Search for the cell housing the specified text and yield its (X, Y) center coordinate. 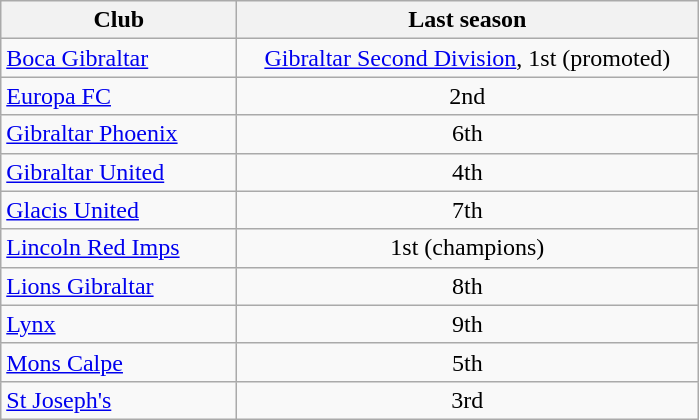
Boca Gibraltar (119, 58)
St Joseph's (119, 400)
Glacis United (119, 210)
Last season (468, 20)
5th (468, 362)
Mons Calpe (119, 362)
Lynx (119, 324)
Lions Gibraltar (119, 286)
3rd (468, 400)
4th (468, 172)
7th (468, 210)
9th (468, 324)
Europa FC (119, 96)
2nd (468, 96)
Lincoln Red Imps (119, 248)
8th (468, 286)
6th (468, 134)
1st (champions) (468, 248)
Gibraltar United (119, 172)
Gibraltar Second Division, 1st (promoted) (468, 58)
Club (119, 20)
Gibraltar Phoenix (119, 134)
